Pinpoint the cell where the given text exists, returning its [x, y] midpoint coordinate. 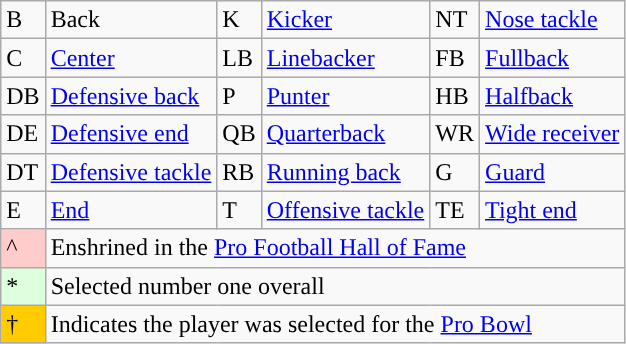
^ [23, 248]
Defensive tackle [131, 172]
Selected number one overall [335, 286]
G [455, 172]
* [23, 286]
End [131, 210]
FB [455, 58]
Linebacker [346, 58]
Defensive end [131, 134]
QB [239, 134]
Indicates the player was selected for the Pro Bowl [335, 324]
K [239, 20]
Nose tackle [552, 20]
Wide receiver [552, 134]
DB [23, 96]
C [23, 58]
Halfback [552, 96]
DE [23, 134]
Back [131, 20]
† [23, 324]
Defensive back [131, 96]
WR [455, 134]
Fullback [552, 58]
HB [455, 96]
B [23, 20]
LB [239, 58]
Enshrined in the Pro Football Hall of Fame [335, 248]
P [239, 96]
TE [455, 210]
Quarterback [346, 134]
Tight end [552, 210]
RB [239, 172]
Guard [552, 172]
Punter [346, 96]
Running back [346, 172]
DT [23, 172]
NT [455, 20]
T [239, 210]
Kicker [346, 20]
Center [131, 58]
E [23, 210]
Offensive tackle [346, 210]
